Find where the given text appears and provide that cell's center as (X, Y) coordinate. 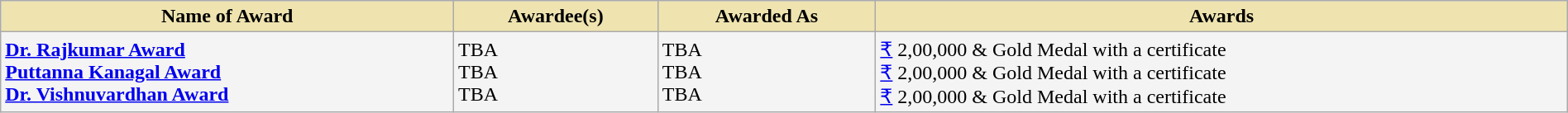
Awards (1221, 16)
₹ 2,00,000 & Gold Medal with a certificate₹ 2,00,000 & Gold Medal with a certificate₹ 2,00,000 & Gold Medal with a certificate (1221, 73)
Dr. Rajkumar AwardPuttanna Kanagal AwardDr. Vishnuvardhan Award (227, 73)
Awarded As (767, 16)
Name of Award (227, 16)
Awardee(s) (556, 16)
